From the cell containing the given text, extract its center point as [x, y] coordinate. 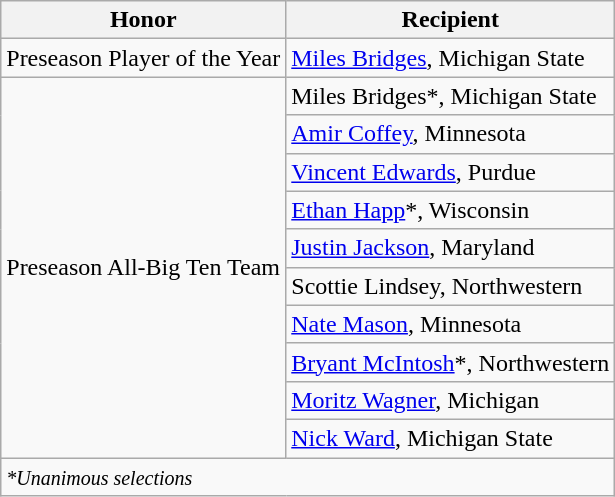
Bryant McIntosh*, Northwestern [450, 362]
Ethan Happ*, Wisconsin [450, 210]
Amir Coffey, Minnesota [450, 134]
Miles Bridges, Michigan State [450, 58]
Nate Mason, Minnesota [450, 324]
Nick Ward, Michigan State [450, 438]
*Unanimous selections [308, 477]
Honor [144, 20]
Vincent Edwards, Purdue [450, 172]
Preseason All-Big Ten Team [144, 268]
Moritz Wagner, Michigan [450, 400]
Miles Bridges*, Michigan State [450, 96]
Justin Jackson, Maryland [450, 248]
Scottie Lindsey, Northwestern [450, 286]
Preseason Player of the Year [144, 58]
Recipient [450, 20]
